Return the (x, y) coordinate for the center point of the cell that contains the specified text.  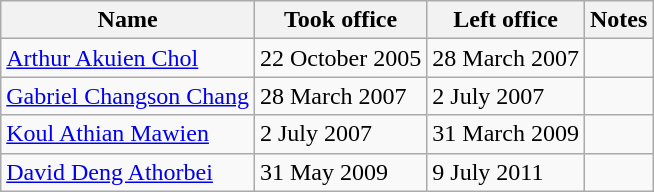
Koul Athian Mawien (128, 134)
22 October 2005 (340, 58)
Name (128, 20)
9 July 2011 (506, 172)
31 May 2009 (340, 172)
31 March 2009 (506, 134)
Arthur Akuien Chol (128, 58)
Left office (506, 20)
David Deng Athorbei (128, 172)
Took office (340, 20)
Gabriel Changson Chang (128, 96)
Notes (619, 20)
